Detect which cell encompasses the target text, then output its [x, y] center coordinate. 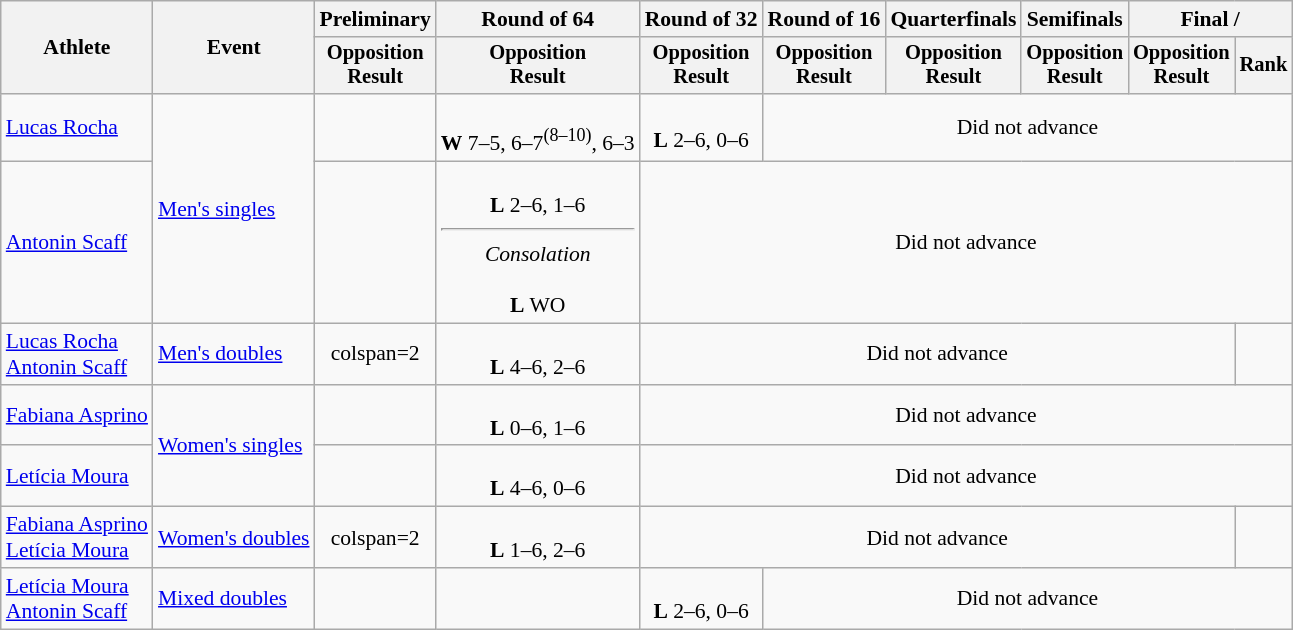
Letícia MouraAntonin Scaff [77, 598]
Mixed doubles [234, 598]
Round of 64 [538, 19]
L 0–6, 1–6 [538, 416]
L 1–6, 2–6 [538, 538]
L 4–6, 0–6 [538, 476]
Quarterfinals [953, 19]
L 2–6, 1–6 ConsolationL WO [538, 242]
Men's singles [234, 208]
Round of 16 [824, 19]
Women's doubles [234, 538]
Lucas RochaAntonin Scaff [77, 354]
W 7–5, 6–7(8–10), 6–3 [538, 128]
Lucas Rocha [77, 128]
Fabiana AsprinoLetícia Moura [77, 538]
Preliminary [376, 19]
Women's singles [234, 446]
Rank [1264, 66]
Final / [1210, 19]
Men's doubles [234, 354]
L 4–6, 2–6 [538, 354]
Semifinals [1074, 19]
Round of 32 [702, 19]
Event [234, 48]
Antonin Scaff [77, 242]
Letícia Moura [77, 476]
Athlete [77, 48]
Fabiana Asprino [77, 416]
